Return the [x, y] coordinate for the center point of the cell that contains the specified text.  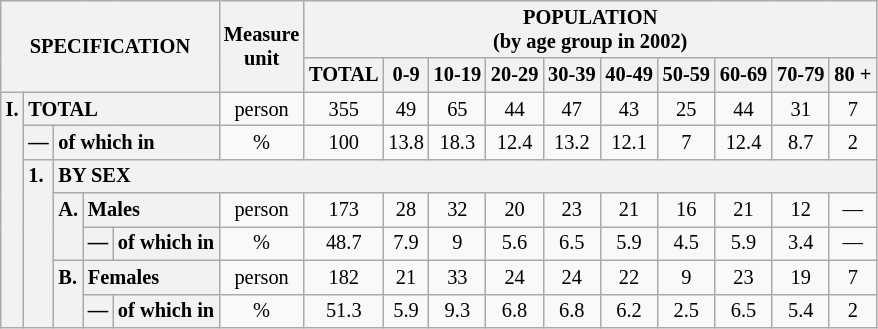
5.4 [800, 311]
BY SEX [466, 176]
Males [151, 210]
65 [458, 109]
4.5 [686, 243]
B. [68, 294]
2.5 [686, 311]
25 [686, 109]
13.2 [572, 142]
0-9 [406, 75]
100 [344, 142]
1. [38, 243]
20 [514, 210]
13.8 [406, 142]
47 [572, 109]
33 [458, 277]
18.3 [458, 142]
43 [628, 109]
182 [344, 277]
80 + [852, 75]
28 [406, 210]
60-69 [744, 75]
5.6 [514, 243]
9.3 [458, 311]
3.4 [800, 243]
19 [800, 277]
8.7 [800, 142]
12.1 [628, 142]
16 [686, 210]
Females [151, 277]
6.2 [628, 311]
22 [628, 277]
10-19 [458, 75]
I. [12, 210]
50-59 [686, 75]
SPECIFICATION [110, 46]
12 [800, 210]
30-39 [572, 75]
48.7 [344, 243]
70-79 [800, 75]
32 [458, 210]
173 [344, 210]
31 [800, 109]
40-49 [628, 75]
49 [406, 109]
355 [344, 109]
20-29 [514, 75]
Measure unit [262, 46]
51.3 [344, 311]
POPULATION (by age group in 2002) [590, 29]
A. [68, 226]
7.9 [406, 243]
